Scan for the cell matching the given text and deliver its (x, y) coordinate at center. 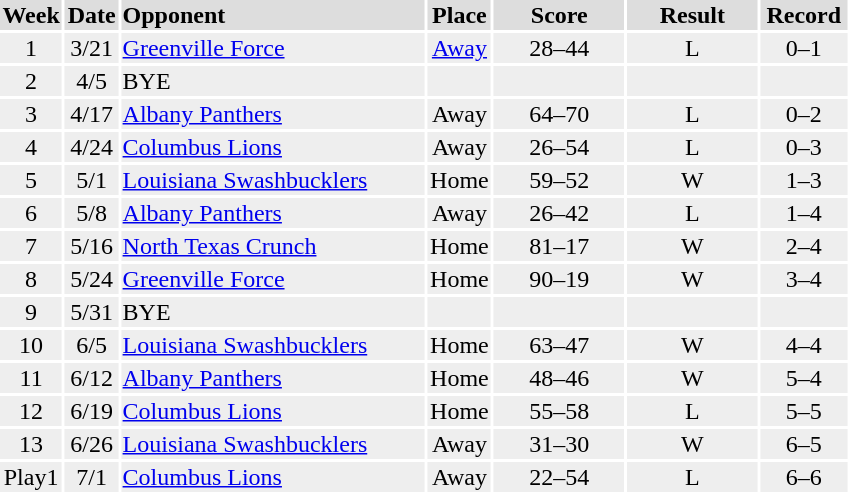
6 (31, 213)
13 (31, 444)
64–70 (559, 114)
5/24 (92, 279)
7/1 (92, 477)
9 (31, 312)
1–3 (804, 180)
5/31 (92, 312)
4 (31, 147)
26–54 (559, 147)
North Texas Crunch (273, 246)
Place (460, 15)
90–19 (559, 279)
4/17 (92, 114)
6/5 (92, 345)
4–4 (804, 345)
Score (559, 15)
3/21 (92, 48)
0–1 (804, 48)
0–3 (804, 147)
5–4 (804, 378)
28–44 (559, 48)
8 (31, 279)
4/5 (92, 81)
Result (692, 15)
12 (31, 411)
Play1 (31, 477)
Record (804, 15)
5 (31, 180)
6/26 (92, 444)
22–54 (559, 477)
0–2 (804, 114)
55–58 (559, 411)
Opponent (273, 15)
3–4 (804, 279)
11 (31, 378)
5/8 (92, 213)
6/19 (92, 411)
5/1 (92, 180)
6–6 (804, 477)
5/16 (92, 246)
48–46 (559, 378)
1 (31, 48)
2–4 (804, 246)
81–17 (559, 246)
6/12 (92, 378)
Week (31, 15)
31–30 (559, 444)
4/24 (92, 147)
26–42 (559, 213)
6–5 (804, 444)
2 (31, 81)
3 (31, 114)
1–4 (804, 213)
7 (31, 246)
59–52 (559, 180)
5–5 (804, 411)
63–47 (559, 345)
10 (31, 345)
Date (92, 15)
